From the cell containing the given text, extract its center point as (x, y) coordinate. 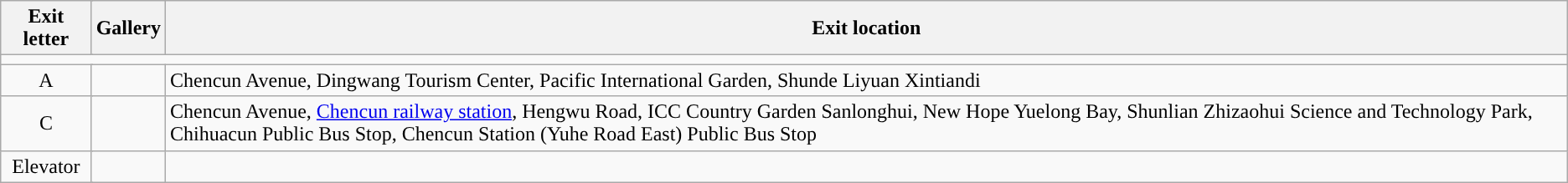
C (46, 124)
Gallery (128, 28)
Chencun Avenue, Dingwang Tourism Center, Pacific International Garden, Shunde Liyuan Xintiandi (866, 80)
Exit letter (46, 28)
Exit location (866, 28)
A (46, 80)
Elevator (46, 166)
